Capture the cell that displays the provided text and extract its (x, y) central coordinate. 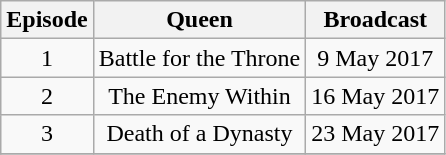
Death of a Dynasty (200, 134)
Broadcast (376, 20)
1 (47, 58)
Battle for the Throne (200, 58)
9 May 2017 (376, 58)
The Enemy Within (200, 96)
2 (47, 96)
16 May 2017 (376, 96)
Episode (47, 20)
Queen (200, 20)
23 May 2017 (376, 134)
3 (47, 134)
